Provide the [x, y] coordinate of the cell's center where the given text is located.  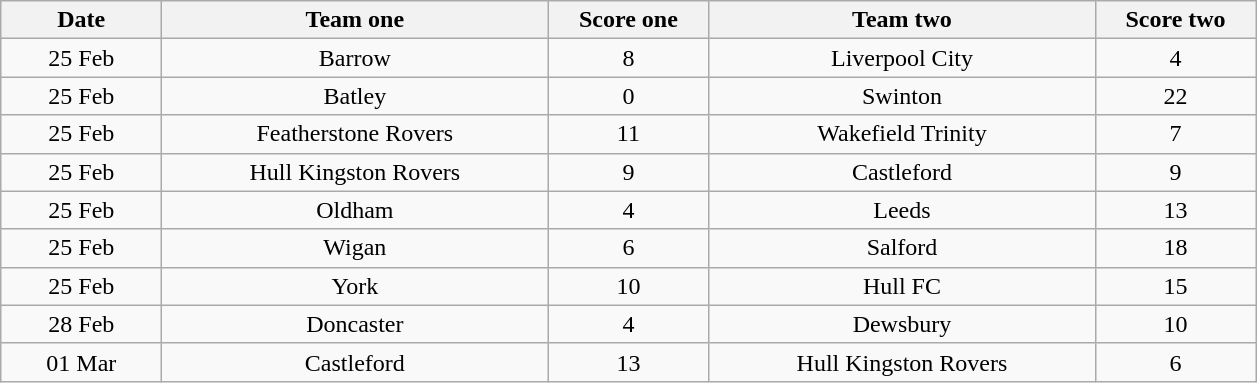
Hull FC [902, 286]
Leeds [902, 210]
Doncaster [355, 324]
Swinton [902, 96]
Oldham [355, 210]
Team two [902, 20]
0 [628, 96]
28 Feb [82, 324]
Salford [902, 248]
Featherstone Rovers [355, 134]
11 [628, 134]
Liverpool City [902, 58]
Wakefield Trinity [902, 134]
York [355, 286]
Wigan [355, 248]
Dewsbury [902, 324]
Team one [355, 20]
7 [1176, 134]
Date [82, 20]
8 [628, 58]
Barrow [355, 58]
Score one [628, 20]
01 Mar [82, 362]
18 [1176, 248]
Batley [355, 96]
15 [1176, 286]
Score two [1176, 20]
22 [1176, 96]
